Return the (X, Y) coordinate for the center point of the cell that contains the specified text.  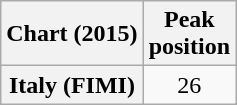
Italy (FIMI) (72, 85)
Peakposition (189, 34)
26 (189, 85)
Chart (2015) (72, 34)
